Capture the cell that displays the provided text and extract its [x, y] central coordinate. 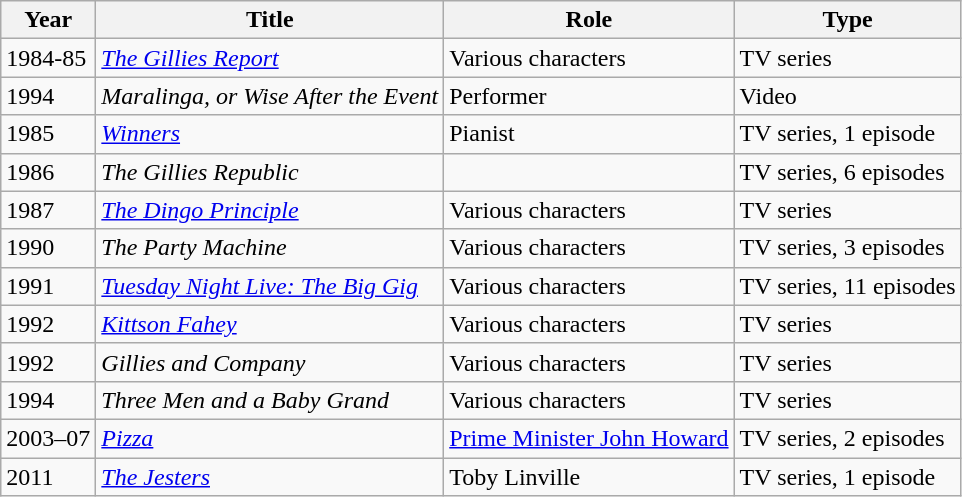
Pianist [589, 134]
Prime Minister John Howard [589, 438]
The Gillies Report [270, 58]
The Dingo Principle [270, 210]
Three Men and a Baby Grand [270, 400]
TV series, 6 episodes [848, 172]
The Gillies Republic [270, 172]
TV series, 2 episodes [848, 438]
1991 [48, 286]
2011 [48, 477]
1986 [48, 172]
Pizza [270, 438]
Year [48, 20]
The Party Machine [270, 248]
1984-85 [48, 58]
TV series, 11 episodes [848, 286]
Type [848, 20]
2003–07 [48, 438]
Role [589, 20]
Tuesday Night Live: The Big Gig [270, 286]
Video [848, 96]
1987 [48, 210]
Maralinga, or Wise After the Event [270, 96]
Title [270, 20]
The Jesters [270, 477]
Gillies and Company [270, 362]
Winners [270, 134]
TV series, 3 episodes [848, 248]
1985 [48, 134]
Toby Linville [589, 477]
Kittson Fahey [270, 324]
Performer [589, 96]
1990 [48, 248]
